For the text-containing cell, return its midpoint in [X, Y] coordinate format. 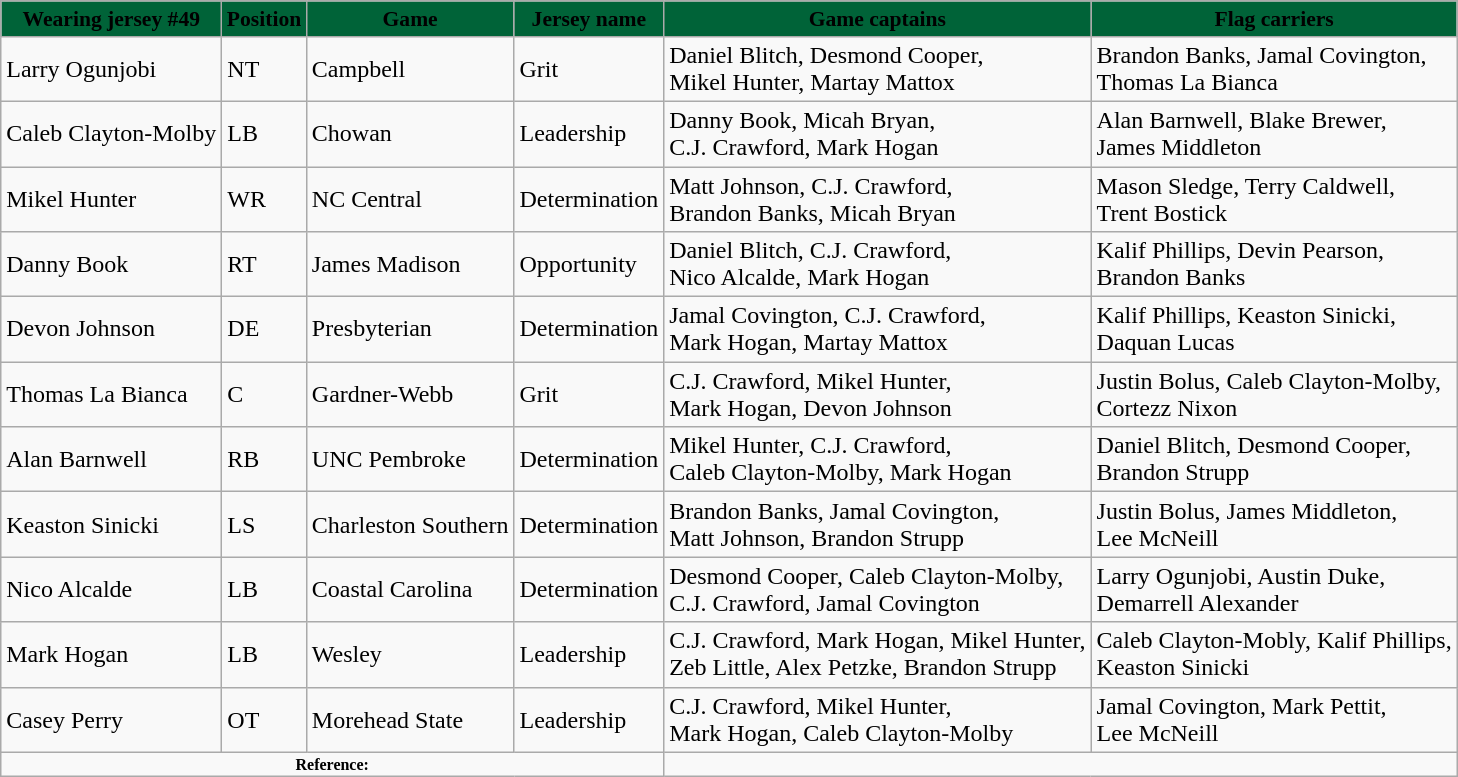
Charleston Southern [410, 524]
NT [264, 68]
Morehead State [410, 720]
Daniel Blitch, C.J. Crawford, Nico Alcalde, Mark Hogan [878, 264]
James Madison [410, 264]
Matt Johnson, C.J. Crawford, Brandon Banks, Micah Bryan [878, 198]
Daniel Blitch, Desmond Cooper, Mikel Hunter, Martay Mattox [878, 68]
Jamal Covington, C.J. Crawford, Mark Hogan, Martay Mattox [878, 330]
Brandon Banks, Jamal Covington, Thomas La Bianca [1274, 68]
Flag carriers [1274, 19]
Alan Barnwell [112, 460]
Presbyterian [410, 330]
Reference: [332, 764]
Game captains [878, 19]
Mark Hogan [112, 654]
Coastal Carolina [410, 590]
Chowan [410, 134]
Game [410, 19]
Nico Alcalde [112, 590]
Wearing jersey #49 [112, 19]
Danny Book, Micah Bryan, C.J. Crawford, Mark Hogan [878, 134]
Position [264, 19]
Brandon Banks, Jamal Covington, Matt Johnson, Brandon Strupp [878, 524]
Caleb Clayton-Molby [112, 134]
Danny Book [112, 264]
Casey Perry [112, 720]
Desmond Cooper, Caleb Clayton-Molby, C.J. Crawford, Jamal Covington [878, 590]
DE [264, 330]
C.J. Crawford, Mikel Hunter, Mark Hogan, Devon Johnson [878, 394]
Mason Sledge, Terry Caldwell, Trent Bostick [1274, 198]
Thomas La Bianca [112, 394]
OT [264, 720]
Alan Barnwell, Blake Brewer, James Middleton [1274, 134]
Opportunity [589, 264]
WR [264, 198]
Justin Bolus, Caleb Clayton-Molby, Cortezz Nixon [1274, 394]
Jamal Covington, Mark Pettit, Lee McNeill [1274, 720]
C.J. Crawford, Mark Hogan, Mikel Hunter, Zeb Little, Alex Petzke, Brandon Strupp [878, 654]
C.J. Crawford, Mikel Hunter, Mark Hogan, Caleb Clayton-Molby [878, 720]
RT [264, 264]
Mikel Hunter, C.J. Crawford, Caleb Clayton-Molby, Mark Hogan [878, 460]
Campbell [410, 68]
Jersey name [589, 19]
Larry Ogunjobi, Austin Duke, Demarrell Alexander [1274, 590]
Wesley [410, 654]
Kalif Phillips, Devin Pearson, Brandon Banks [1274, 264]
RB [264, 460]
Devon Johnson [112, 330]
Keaston Sinicki [112, 524]
UNC Pembroke [410, 460]
Caleb Clayton-Mobly, Kalif Phillips, Keaston Sinicki [1274, 654]
C [264, 394]
Daniel Blitch, Desmond Cooper, Brandon Strupp [1274, 460]
NC Central [410, 198]
Kalif Phillips, Keaston Sinicki, Daquan Lucas [1274, 330]
LS [264, 524]
Justin Bolus, James Middleton, Lee McNeill [1274, 524]
Mikel Hunter [112, 198]
Gardner-Webb [410, 394]
Larry Ogunjobi [112, 68]
